Determine the (X, Y) coordinate at the center of the cell enclosing the given text.  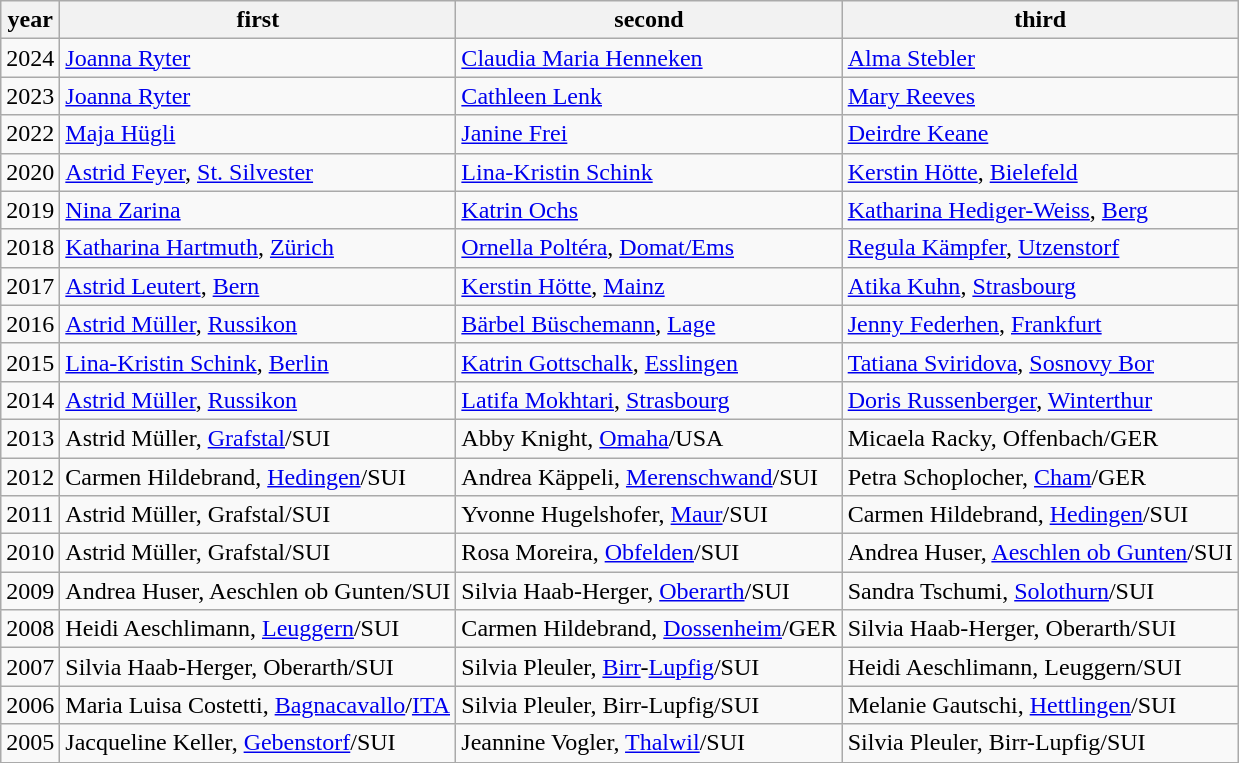
2022 (30, 134)
Yvonne Hugelshofer, Maur/SUI (649, 515)
2007 (30, 667)
Jacqueline Keller, Gebenstorf/SUI (258, 743)
2024 (30, 58)
2017 (30, 286)
Petra Schoplocher, Cham/GER (1040, 477)
Carmen Hildebrand, Dossenheim/GER (649, 629)
2019 (30, 210)
Katharina Hartmuth, Zürich (258, 248)
Atika Kuhn, Strasbourg (1040, 286)
Ornella Poltéra, Domat/Ems (649, 248)
Cathleen Lenk (649, 96)
2009 (30, 591)
2012 (30, 477)
Lina-Kristin Schink, Berlin (258, 362)
Maja Hügli (258, 134)
Janine Frei (649, 134)
Astrid Leutert, Bern (258, 286)
Sandra Tschumi, Solothurn/SUI (1040, 591)
Melanie Gautschi, Hettlingen/SUI (1040, 705)
Jenny Federhen, Frankfurt (1040, 324)
Jeannine Vogler, Thalwil/SUI (649, 743)
2023 (30, 96)
first (258, 20)
year (30, 20)
second (649, 20)
2016 (30, 324)
Maria Luisa Costetti, Bagnacavallo/ITA (258, 705)
2018 (30, 248)
Kerstin Hötte, Mainz (649, 286)
Abby Knight, Omaha/USA (649, 438)
Tatiana Sviridova, Sosnovy Bor (1040, 362)
Katrin Ochs (649, 210)
third (1040, 20)
Nina Zarina (258, 210)
2005 (30, 743)
Rosa Moreira, Obfelden/SUI (649, 553)
Claudia Maria Henneken (649, 58)
Astrid Feyer, St. Silvester (258, 172)
2015 (30, 362)
Lina-Kristin Schink (649, 172)
Deirdre Keane (1040, 134)
2008 (30, 629)
2013 (30, 438)
Bärbel Büschemann, Lage (649, 324)
Andrea Käppeli, Merenschwand/SUI (649, 477)
Micaela Racky, Offenbach/GER (1040, 438)
2020 (30, 172)
Katrin Gottschalk, Esslingen (649, 362)
Mary Reeves (1040, 96)
Latifa Mokhtari, Strasbourg (649, 400)
2010 (30, 553)
Kerstin Hötte, Bielefeld (1040, 172)
Regula Kämpfer, Utzenstorf (1040, 248)
Alma Stebler (1040, 58)
Katharina Hediger-Weiss, Berg (1040, 210)
Doris Russenberger, Winterthur (1040, 400)
2006 (30, 705)
2014 (30, 400)
2011 (30, 515)
